Pinpoint the cell where the given text exists, returning its (x, y) midpoint coordinate. 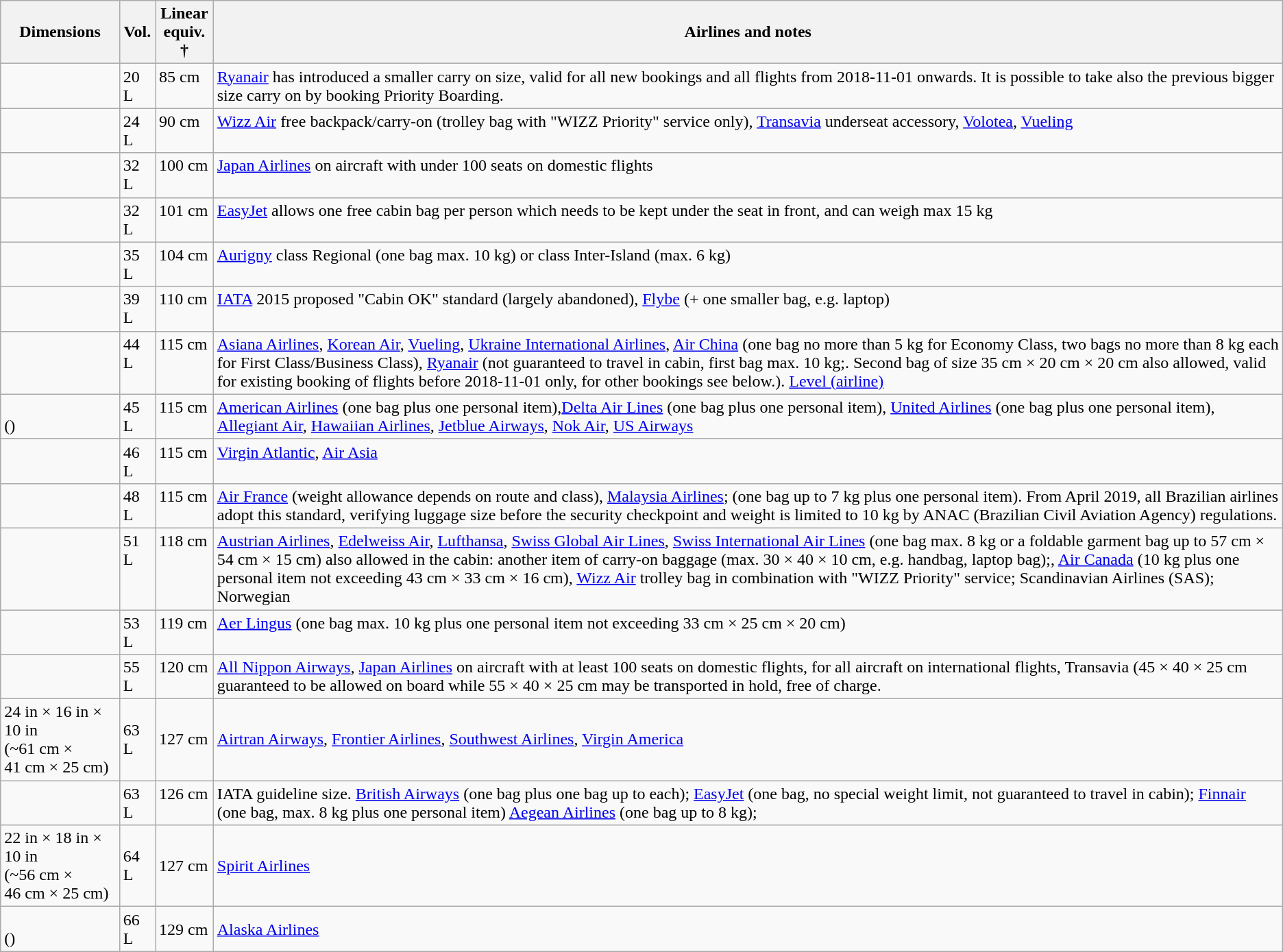
45 L (137, 417)
48 L (137, 506)
24 L (137, 130)
46 L (137, 461)
101 cm (185, 219)
66 L (137, 929)
Wizz Air free backpack/carry-on (trolley bag with "WIZZ Priority" service only), Transavia underseat accessory, Volotea, Vueling (748, 130)
24 in × 16 in × 10 in(~61 cm × 41 cm × 25 cm) (60, 740)
126 cm (185, 803)
104 cm (185, 265)
Airtran Airways, Frontier Airlines, Southwest Airlines, Virgin America (748, 740)
Aurigny class Regional (one bag max. 10 kg) or class Inter-Island (max. 6 kg) (748, 265)
44 L (137, 363)
Linearequiv. † (185, 32)
119 cm (185, 632)
Vol. (137, 32)
55 L (137, 677)
22 in × 18 in × 10 in(~56 cm × 46 cm × 25 cm) (60, 866)
IATA 2015 proposed "Cabin OK" standard (largely abandoned), Flybe (+ one smaller bag, e.g. laptop) (748, 308)
Spirit Airlines (748, 866)
Japan Airlines on aircraft with under 100 seats on domestic flights (748, 175)
120 cm (185, 677)
53 L (137, 632)
35 L (137, 265)
20 L (137, 86)
100 cm (185, 175)
118 cm (185, 569)
EasyJet allows one free cabin bag per person which needs to be kept under the seat in front, and can weigh max 15 kg (748, 219)
85 cm (185, 86)
Dimensions (60, 32)
64 L (137, 866)
Virgin Atlantic, Air Asia (748, 461)
51 L (137, 569)
39 L (137, 308)
Aer Lingus (one bag max. 10 kg plus one personal item not exceeding 33 cm × 25 cm × 20 cm) (748, 632)
Airlines and notes (748, 32)
90 cm (185, 130)
129 cm (185, 929)
Alaska Airlines (748, 929)
110 cm (185, 308)
